Extract the [X, Y] coordinate from the center of the cell holding the provided text.  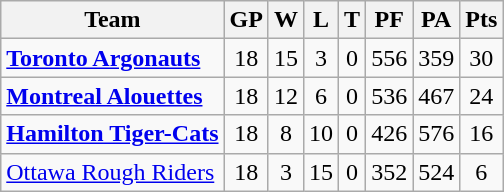
30 [482, 58]
Hamilton Tiger-Cats [112, 134]
12 [286, 96]
W [286, 20]
PA [436, 20]
426 [390, 134]
10 [320, 134]
24 [482, 96]
L [320, 20]
GP [246, 20]
536 [390, 96]
556 [390, 58]
PF [390, 20]
Montreal Alouettes [112, 96]
16 [482, 134]
T [352, 20]
467 [436, 96]
524 [436, 172]
Pts [482, 20]
352 [390, 172]
8 [286, 134]
Team [112, 20]
Toronto Argonauts [112, 58]
359 [436, 58]
Ottawa Rough Riders [112, 172]
576 [436, 134]
